For the text-containing cell, return its midpoint in [x, y] coordinate format. 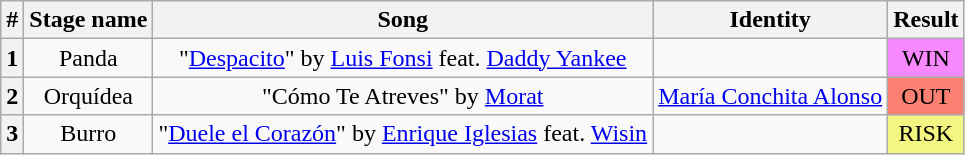
Song [403, 20]
"Despacito" by Luis Fonsi feat. Daddy Yankee [403, 58]
2 [12, 96]
Result [926, 20]
Identity [770, 20]
"Cómo Te Atreves" by Morat [403, 96]
# [12, 20]
Orquídea [88, 96]
Burro [88, 134]
OUT [926, 96]
María Conchita Alonso [770, 96]
WIN [926, 58]
Panda [88, 58]
Stage name [88, 20]
"Duele el Corazón" by Enrique Iglesias feat. Wisin [403, 134]
RISK [926, 134]
1 [12, 58]
3 [12, 134]
